For the text-containing cell, return its midpoint in (x, y) coordinate format. 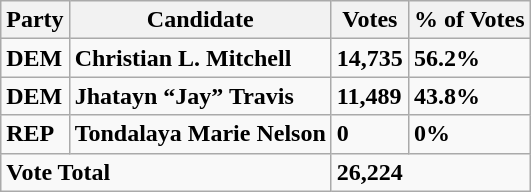
Christian L. Mitchell (200, 58)
Votes (370, 20)
Tondalaya Marie Nelson (200, 134)
0% (469, 134)
26,224 (430, 172)
Candidate (200, 20)
14,735 (370, 58)
11,489 (370, 96)
56.2% (469, 58)
43.8% (469, 96)
% of Votes (469, 20)
Party (35, 20)
0 (370, 134)
Jhatayn “Jay” Travis (200, 96)
Vote Total (166, 172)
REP (35, 134)
